Pinpoint the cell where the given text exists, returning its [X, Y] midpoint coordinate. 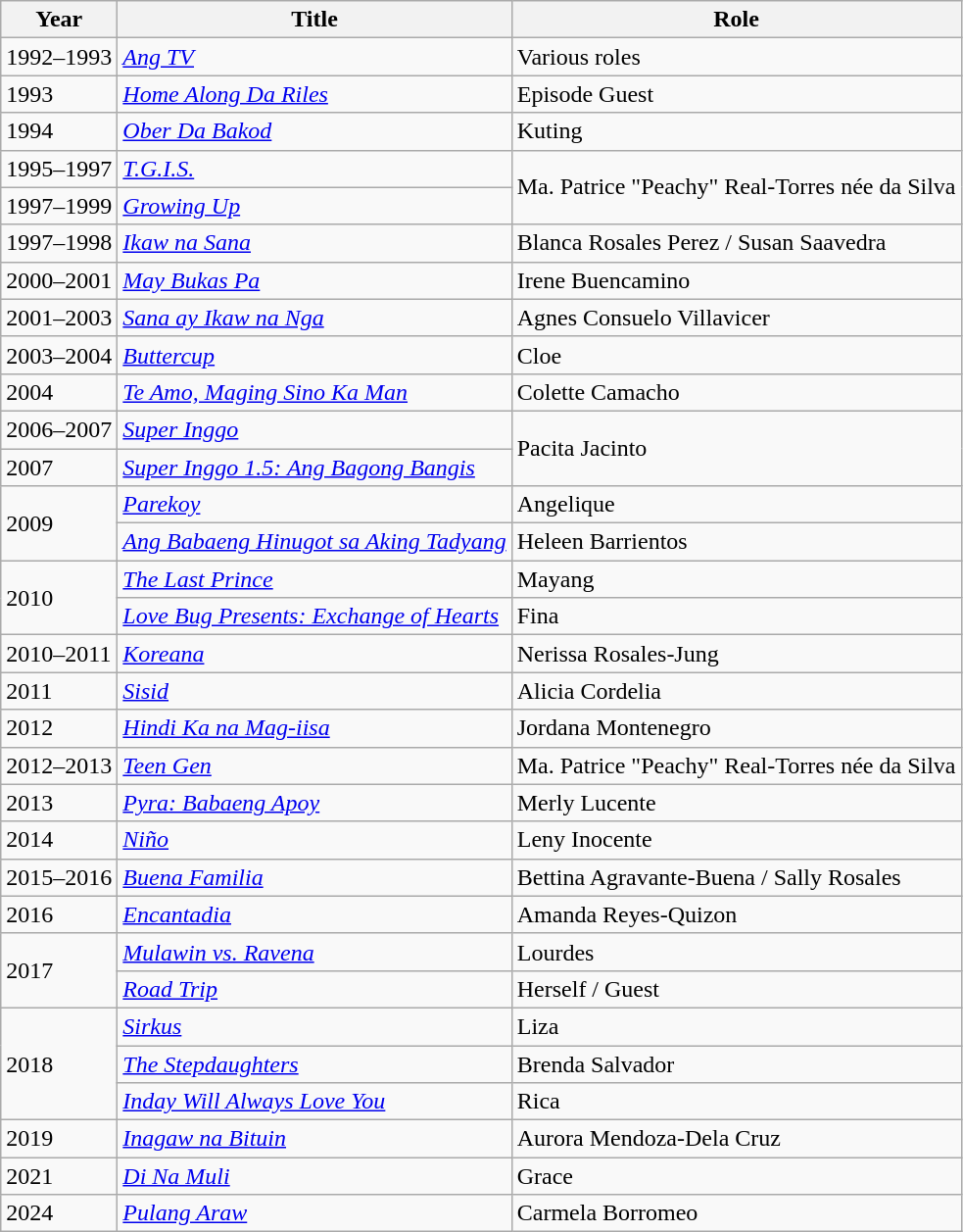
Angelique [737, 505]
Episode Guest [737, 94]
Heleen Barrientos [737, 542]
Ang TV [314, 57]
2013 [59, 803]
2016 [59, 914]
Alicia Cordelia [737, 691]
2009 [59, 523]
2003–2004 [59, 355]
Buena Familia [314, 877]
Role [737, 20]
Super Inggo 1.5: Ang Bagong Bangis [314, 468]
2011 [59, 691]
2015–2016 [59, 877]
2004 [59, 392]
Kuting [737, 131]
May Bukas Pa [314, 280]
T.G.I.S. [314, 169]
Amanda Reyes-Quizon [737, 914]
Agnes Consuelo Villavicer [737, 318]
Te Amo, Maging Sino Ka Man [314, 392]
2014 [59, 840]
2018 [59, 1063]
Home Along Da Riles [314, 94]
Inagaw na Bituin [314, 1139]
Carmela Borromeo [737, 1213]
Buttercup [314, 355]
Title [314, 20]
1997–1998 [59, 243]
2017 [59, 970]
2012–2013 [59, 765]
Road Trip [314, 989]
Pacita Jacinto [737, 448]
Growing Up [314, 206]
Liza [737, 1026]
Parekoy [314, 505]
Mulawin vs. Ravena [314, 952]
1994 [59, 131]
Pulang Araw [314, 1213]
Ikaw na Sana [314, 243]
Di Na Muli [314, 1176]
Teen Gen [314, 765]
2000–2001 [59, 280]
2001–2003 [59, 318]
Irene Buencamino [737, 280]
2019 [59, 1139]
The Last Prince [314, 579]
Sisid [314, 691]
Colette Camacho [737, 392]
Cloe [737, 355]
Ober Da Bakod [314, 131]
Brenda Salvador [737, 1063]
Merly Lucente [737, 803]
2021 [59, 1176]
Encantadia [314, 914]
Various roles [737, 57]
Bettina Agravante-Buena / Sally Rosales [737, 877]
2024 [59, 1213]
Herself / Guest [737, 989]
Hindi Ka na Mag-iisa [314, 728]
2006–2007 [59, 429]
Blanca Rosales Perez / Susan Saavedra [737, 243]
Pyra: Babaeng Apoy [314, 803]
2010 [59, 598]
Inday Will Always Love You [314, 1102]
1997–1999 [59, 206]
1993 [59, 94]
2012 [59, 728]
Nerissa Rosales-Jung [737, 654]
Jordana Montenegro [737, 728]
Love Bug Presents: Exchange of Hearts [314, 616]
Lourdes [737, 952]
Grace [737, 1176]
1995–1997 [59, 169]
Koreana [314, 654]
2010–2011 [59, 654]
Leny Inocente [737, 840]
Fina [737, 616]
Aurora Mendoza-Dela Cruz [737, 1139]
Sirkus [314, 1026]
2007 [59, 468]
Ang Babaeng Hinugot sa Aking Tadyang [314, 542]
Niño [314, 840]
Rica [737, 1102]
Mayang [737, 579]
The Stepdaughters [314, 1063]
1992–1993 [59, 57]
Sana ay Ikaw na Nga [314, 318]
Super Inggo [314, 429]
Year [59, 20]
